Find where the given text appears and provide that cell's center as [X, Y] coordinate. 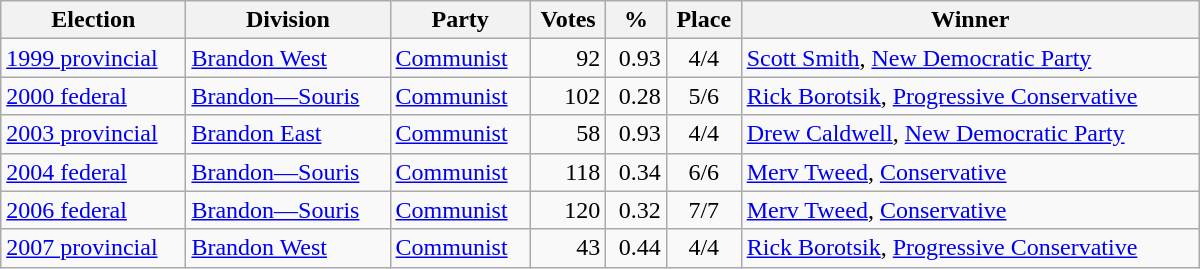
2000 federal [94, 96]
120 [568, 210]
5/6 [704, 96]
2003 provincial [94, 134]
58 [568, 134]
Votes [568, 20]
6/6 [704, 172]
0.28 [636, 96]
43 [568, 248]
% [636, 20]
Drew Caldwell, New Democratic Party [970, 134]
Election [94, 20]
102 [568, 96]
92 [568, 58]
Winner [970, 20]
Brandon East [288, 134]
0.44 [636, 248]
Place [704, 20]
2007 provincial [94, 248]
2004 federal [94, 172]
Scott Smith, New Democratic Party [970, 58]
1999 provincial [94, 58]
118 [568, 172]
0.34 [636, 172]
0.32 [636, 210]
Party [460, 20]
Division [288, 20]
2006 federal [94, 210]
7/7 [704, 210]
